Determine the (x, y) coordinate at the center of the cell enclosing the given text.  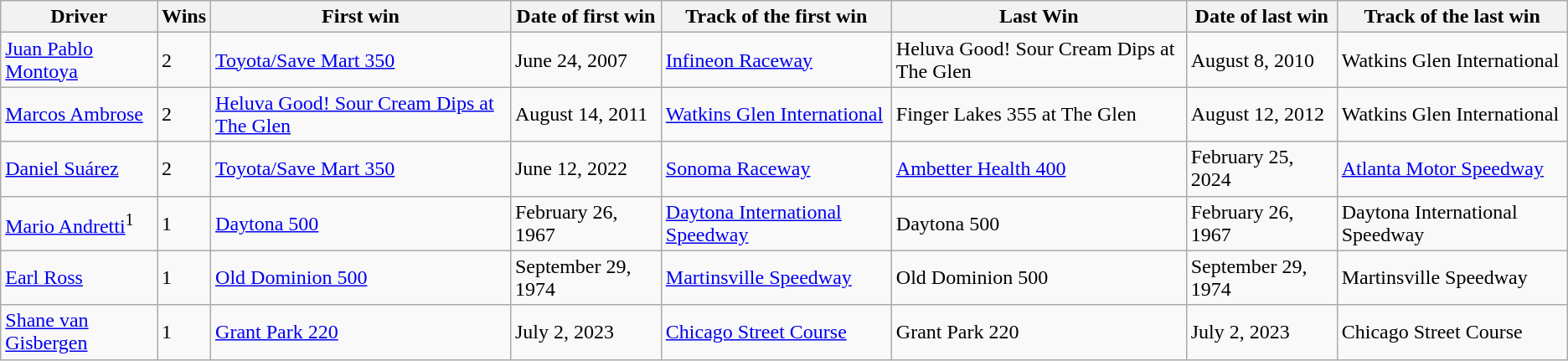
Last Win (1039, 17)
Sonoma Raceway (776, 169)
Daniel Suárez (79, 169)
June 24, 2007 (585, 60)
Finger Lakes 355 at The Glen (1039, 114)
Track of the last win (1452, 17)
Atlanta Motor Speedway (1452, 169)
Shane van Gisbergen (79, 332)
Date of first win (585, 17)
Ambetter Health 400 (1039, 169)
Marcos Ambrose (79, 114)
Driver (79, 17)
June 12, 2022 (585, 169)
Wins (184, 17)
Mario Andretti1 (79, 223)
Earl Ross (79, 278)
February 25, 2024 (1261, 169)
First win (361, 17)
Infineon Raceway (776, 60)
August 14, 2011 (585, 114)
Juan Pablo Montoya (79, 60)
Track of the first win (776, 17)
Date of last win (1261, 17)
August 12, 2012 (1261, 114)
August 8, 2010 (1261, 60)
